Search for the cell housing the specified text and yield its (X, Y) center coordinate. 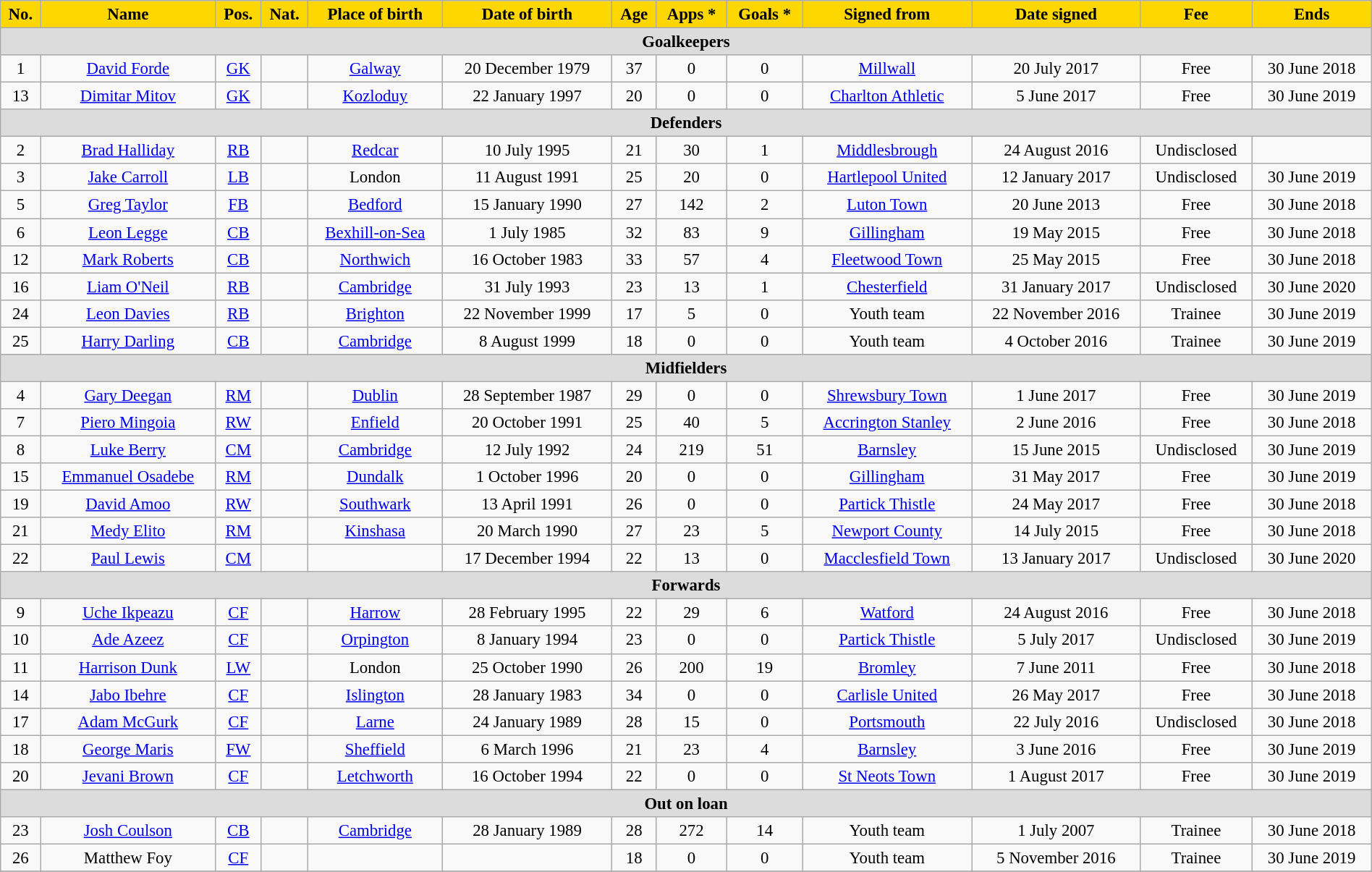
Name (128, 14)
Larne (375, 721)
5 June 2017 (1056, 96)
Fleetwood Town (887, 259)
16 (20, 287)
16 October 1983 (527, 259)
Luke Berry (128, 449)
20 October 1991 (527, 423)
3 June 2016 (1056, 749)
31 January 2017 (1056, 287)
25 May 2015 (1056, 259)
Bedford (375, 205)
Paul Lewis (128, 559)
1 July 2007 (1056, 831)
Northwich (375, 259)
St Neots Town (887, 776)
Enfield (375, 423)
10 (20, 640)
Matthew Foy (128, 858)
20 July 2017 (1056, 69)
26 May 2017 (1056, 695)
57 (692, 259)
17 December 1994 (527, 559)
16 October 1994 (527, 776)
David Amoo (128, 504)
Nat. (285, 14)
20 December 1979 (527, 69)
Ends (1311, 14)
Sheffield (375, 749)
1 July 1985 (527, 232)
No. (20, 14)
272 (692, 831)
Hartlepool United (887, 177)
David Forde (128, 69)
Apps * (692, 14)
Josh Coulson (128, 831)
32 (634, 232)
Middlesbrough (887, 151)
219 (692, 449)
6 March 1996 (527, 749)
Dublin (375, 395)
Adam McGurk (128, 721)
11 August 1991 (527, 177)
20 March 1990 (527, 531)
22 November 2016 (1056, 313)
3 (20, 177)
Portsmouth (887, 721)
31 May 2017 (1056, 477)
10 July 1995 (527, 151)
Galway (375, 69)
13 April 1991 (527, 504)
Date of birth (527, 14)
8 August 1999 (527, 341)
200 (692, 667)
14 July 2015 (1056, 531)
Watford (887, 613)
13 January 2017 (1056, 559)
George Maris (128, 749)
8 (20, 449)
5 July 2017 (1056, 640)
31 July 1993 (527, 287)
Uche Ikpeazu (128, 613)
19 May 2015 (1056, 232)
FB (239, 205)
LB (239, 177)
Jabo Ibehre (128, 695)
28 September 1987 (527, 395)
Midfielders (686, 368)
Orpington (375, 640)
Harrison Dunk (128, 667)
Age (634, 14)
Jake Carroll (128, 177)
Liam O'Neil (128, 287)
Out on loan (686, 803)
33 (634, 259)
Bromley (887, 667)
Millwall (887, 69)
22 January 1997 (527, 96)
Goalkeepers (686, 42)
Medy Elito (128, 531)
Pos. (239, 14)
Kinshasa (375, 531)
LW (239, 667)
5 November 2016 (1056, 858)
12 July 1992 (527, 449)
15 June 2015 (1056, 449)
Luton Town (887, 205)
12 (20, 259)
Shrewsbury Town (887, 395)
8 January 1994 (527, 640)
37 (634, 69)
25 October 1990 (527, 667)
Gary Deegan (128, 395)
Harrow (375, 613)
Islington (375, 695)
Harry Darling (128, 341)
22 November 1999 (527, 313)
Bexhill-on-Sea (375, 232)
Charlton Athletic (887, 96)
7 (20, 423)
4 October 2016 (1056, 341)
Dundalk (375, 477)
34 (634, 695)
Accrington Stanley (887, 423)
7 June 2011 (1056, 667)
Leon Legge (128, 232)
Brighton (375, 313)
Fee (1196, 14)
Signed from (887, 14)
12 January 2017 (1056, 177)
FW (239, 749)
30 (692, 151)
Goals * (765, 14)
Emmanuel Osadebe (128, 477)
28 January 1983 (527, 695)
11 (20, 667)
28 February 1995 (527, 613)
2 June 2016 (1056, 423)
Southwark (375, 504)
51 (765, 449)
Carlisle United (887, 695)
Greg Taylor (128, 205)
83 (692, 232)
22 July 2016 (1056, 721)
28 January 1989 (527, 831)
Brad Halliday (128, 151)
Mark Roberts (128, 259)
Jevani Brown (128, 776)
1 June 2017 (1056, 395)
Kozloduy (375, 96)
Ade Azeez (128, 640)
Dimitar Mitov (128, 96)
Leon Davies (128, 313)
15 January 1990 (527, 205)
24 May 2017 (1056, 504)
Defenders (686, 123)
20 June 2013 (1056, 205)
Piero Mingoia (128, 423)
40 (692, 423)
Date signed (1056, 14)
Place of birth (375, 14)
Newport County (887, 531)
Macclesfield Town (887, 559)
1 October 1996 (527, 477)
142 (692, 205)
Redcar (375, 151)
24 January 1989 (527, 721)
Letchworth (375, 776)
Forwards (686, 585)
1 August 2017 (1056, 776)
Chesterfield (887, 287)
